Search for the cell housing the specified text and yield its [X, Y] center coordinate. 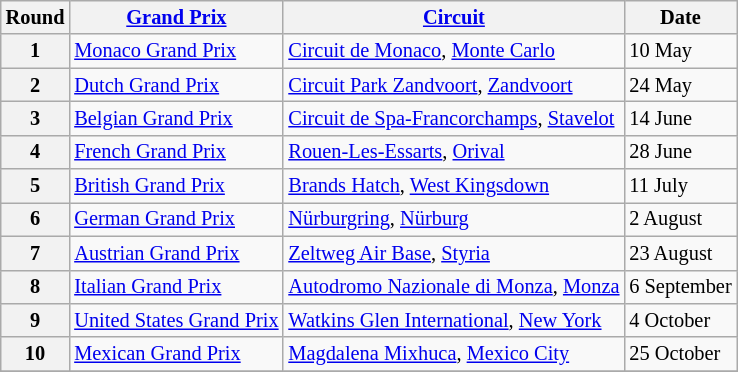
Circuit de Monaco, Monte Carlo [454, 51]
United States Grand Prix [176, 320]
10 May [680, 51]
French Grand Prix [176, 152]
Brands Hatch, West Kingsdown [454, 186]
3 [36, 118]
Nürburgring, Nürburg [454, 219]
Magdalena Mixhuca, Mexico City [454, 354]
2 [36, 85]
Zeltweg Air Base, Styria [454, 253]
25 October [680, 354]
4 October [680, 320]
Grand Prix [176, 17]
German Grand Prix [176, 219]
28 June [680, 152]
10 [36, 354]
Italian Grand Prix [176, 287]
1 [36, 51]
Monaco Grand Prix [176, 51]
Dutch Grand Prix [176, 85]
7 [36, 253]
Round [36, 17]
British Grand Prix [176, 186]
5 [36, 186]
Austrian Grand Prix [176, 253]
Watkins Glen International, New York [454, 320]
11 July [680, 186]
Rouen-Les-Essarts, Orival [454, 152]
6 September [680, 287]
Autodromo Nazionale di Monza, Monza [454, 287]
Circuit [454, 17]
23 August [680, 253]
2 August [680, 219]
8 [36, 287]
6 [36, 219]
Circuit Park Zandvoort, Zandvoort [454, 85]
24 May [680, 85]
9 [36, 320]
Date [680, 17]
Mexican Grand Prix [176, 354]
14 June [680, 118]
4 [36, 152]
Belgian Grand Prix [176, 118]
Circuit de Spa-Francorchamps, Stavelot [454, 118]
